Return the [X, Y] coordinate for the center point of the cell that contains the specified text.  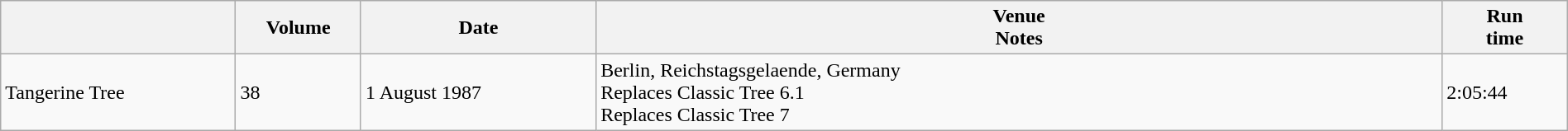
2:05:44 [1505, 92]
38 [299, 92]
Date [478, 28]
1 August 1987 [478, 92]
Runtime [1505, 28]
VenueNotes [1019, 28]
Volume [299, 28]
Berlin, Reichstagsgelaende, GermanyReplaces Classic Tree 6.1Replaces Classic Tree 7 [1019, 92]
Tangerine Tree [118, 92]
